Detect which cell encompasses the target text, then output its [X, Y] center coordinate. 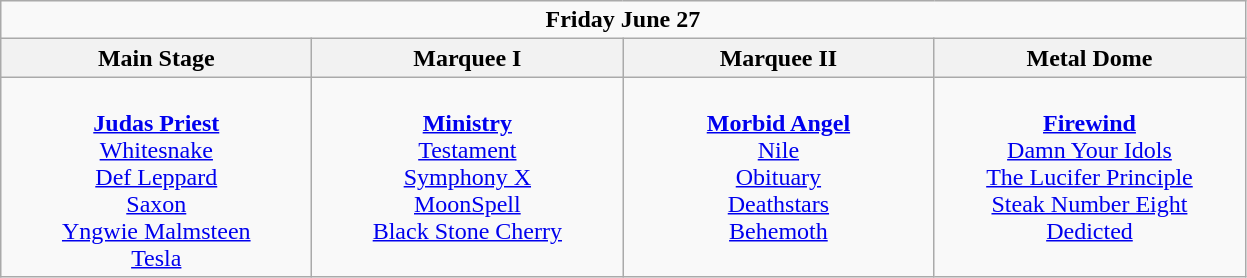
Ministry Testament Symphony X MoonSpell Black Stone Cherry [468, 177]
Judas Priest Whitesnake Def Leppard Saxon Yngwie Malmsteen Tesla [156, 177]
Metal Dome [1090, 58]
Firewind Damn Your Idols The Lucifer Principle Steak Number Eight Dedicted [1090, 177]
Marquee II [778, 58]
Marquee I [468, 58]
Main Stage [156, 58]
Morbid Angel Nile Obituary Deathstars Behemoth [778, 177]
Friday June 27 [623, 20]
